Provide the (X, Y) coordinate of the cell's center where the given text is located.  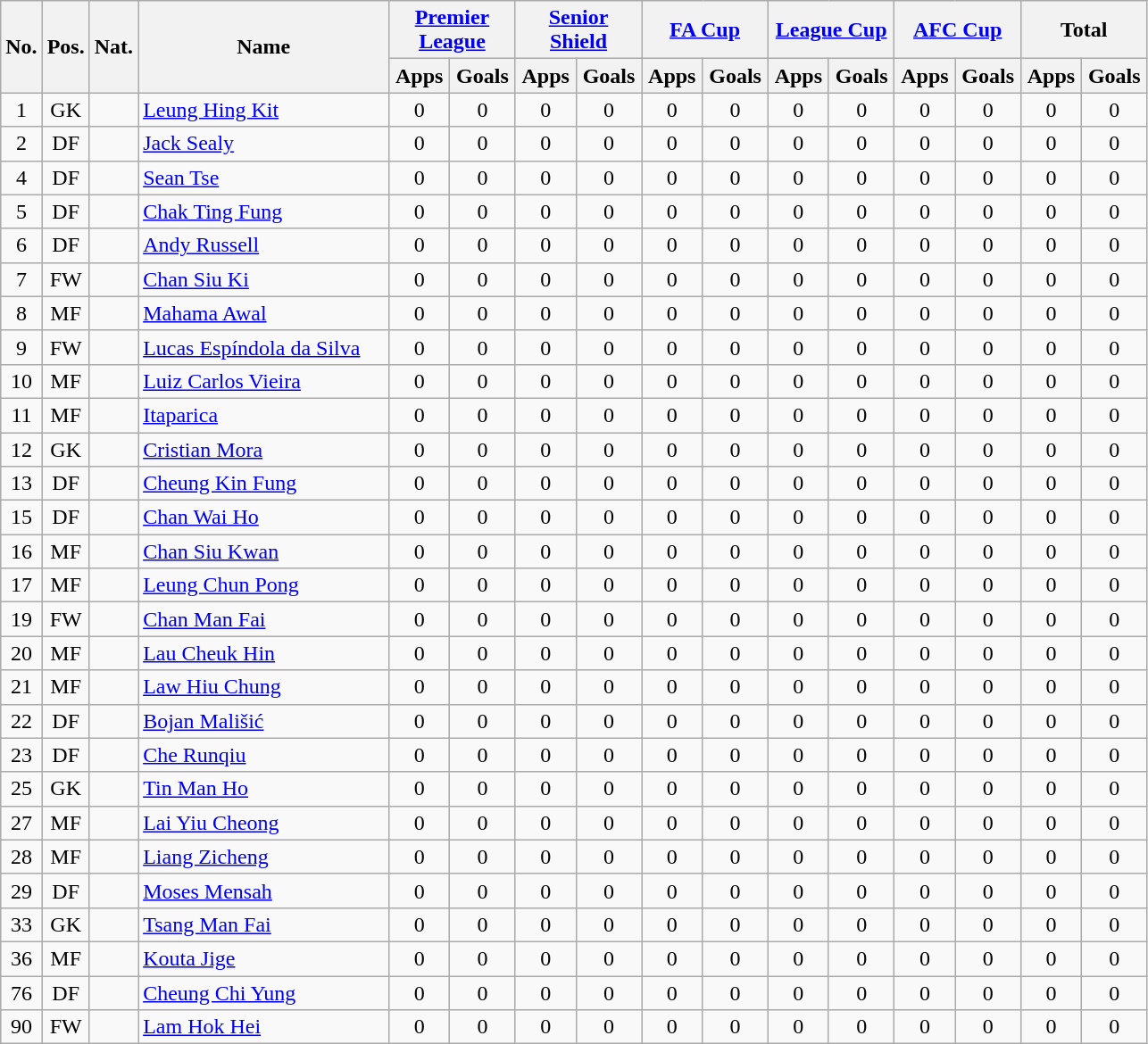
Chak Ting Fung (264, 211)
Lai Yiu Cheong (264, 823)
League Cup (831, 30)
23 (21, 755)
Luiz Carlos Vieira (264, 381)
21 (21, 687)
9 (21, 347)
Pos. (66, 46)
15 (21, 518)
16 (21, 551)
Che Runqiu (264, 755)
Kouta Jige (264, 958)
22 (21, 721)
AFC Cup (958, 30)
Liang Zicheng (264, 857)
17 (21, 585)
Jack Sealy (264, 144)
90 (21, 1027)
13 (21, 484)
Cristian Mora (264, 449)
6 (21, 245)
Premier League (453, 30)
7 (21, 279)
Chan Siu Ki (264, 279)
Itaparica (264, 415)
Moses Mensah (264, 891)
Law Hiu Chung (264, 687)
4 (21, 178)
27 (21, 823)
Sean Tse (264, 178)
No. (21, 46)
Total (1084, 30)
Lucas Espíndola da Silva (264, 347)
Leung Chun Pong (264, 585)
Name (264, 46)
8 (21, 313)
Chan Man Fai (264, 619)
19 (21, 619)
20 (21, 653)
Andy Russell (264, 245)
Tsang Man Fai (264, 924)
11 (21, 415)
5 (21, 211)
29 (21, 891)
28 (21, 857)
Lau Cheuk Hin (264, 653)
Bojan Mališić (264, 721)
25 (21, 789)
Chan Siu Kwan (264, 551)
Tin Man Ho (264, 789)
10 (21, 381)
Cheung Kin Fung (264, 484)
FA Cup (705, 30)
Chan Wai Ho (264, 518)
Nat. (113, 46)
Leung Hing Kit (264, 110)
33 (21, 924)
36 (21, 958)
1 (21, 110)
12 (21, 449)
2 (21, 144)
Lam Hok Hei (264, 1027)
76 (21, 993)
Senior Shield (578, 30)
Cheung Chi Yung (264, 993)
Mahama Awal (264, 313)
